For the text-containing cell, return its midpoint in [X, Y] coordinate format. 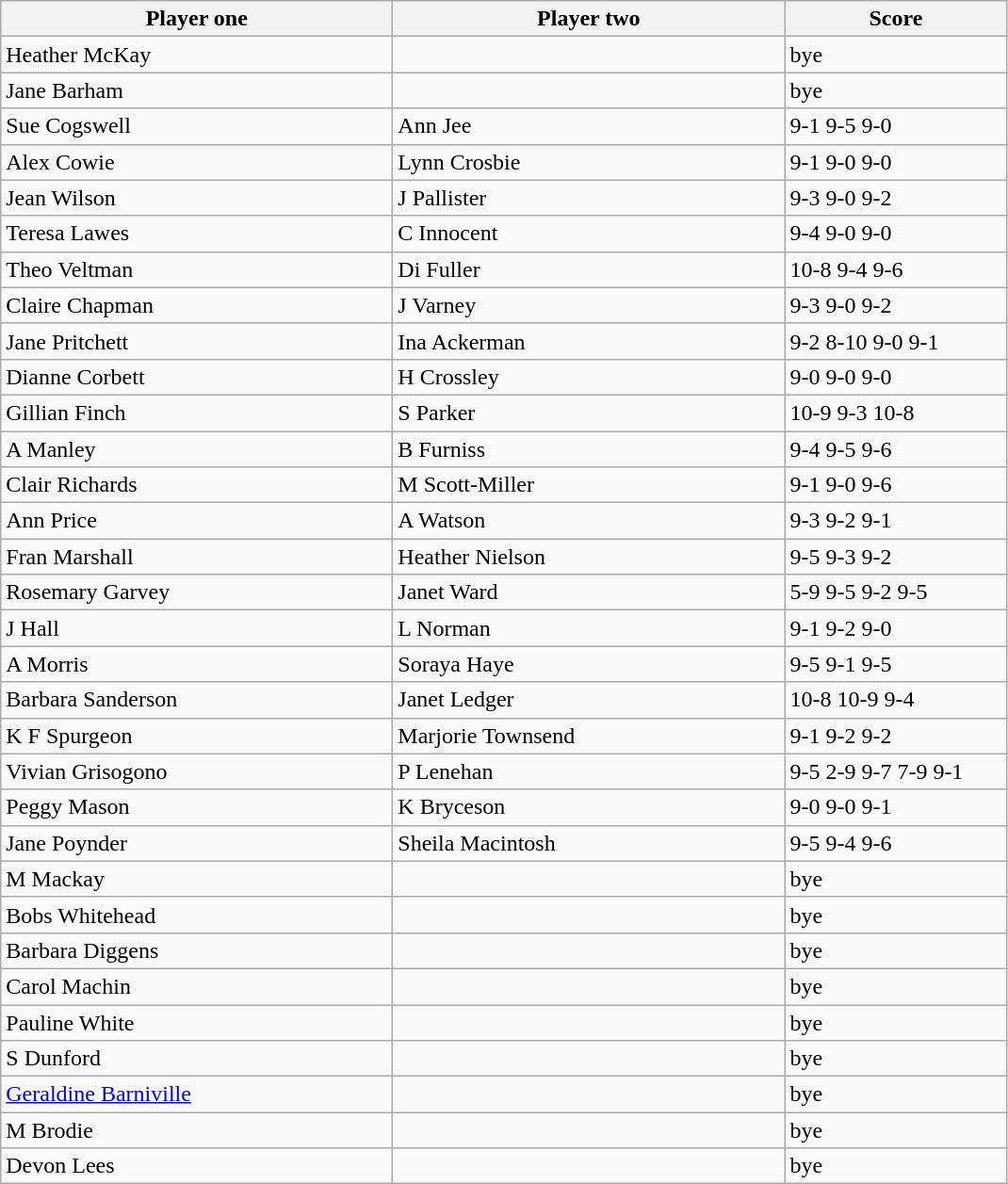
Score [896, 19]
Pauline White [197, 1022]
10-9 9-3 10-8 [896, 413]
Ann Price [197, 521]
Gillian Finch [197, 413]
9-0 9-0 9-1 [896, 807]
Player one [197, 19]
9-1 9-0 9-0 [896, 162]
S Parker [589, 413]
Ann Jee [589, 126]
9-4 9-0 9-0 [896, 234]
Alex Cowie [197, 162]
Heather McKay [197, 55]
Geraldine Barniville [197, 1095]
Rosemary Garvey [197, 592]
C Innocent [589, 234]
Player two [589, 19]
Barbara Diggens [197, 950]
M Brodie [197, 1130]
A Manley [197, 449]
Jane Barham [197, 90]
Barbara Sanderson [197, 700]
P Lenehan [589, 771]
9-1 9-5 9-0 [896, 126]
9-1 9-2 9-0 [896, 628]
Sheila Macintosh [589, 843]
9-0 9-0 9-0 [896, 377]
H Crossley [589, 377]
A Morris [197, 664]
Devon Lees [197, 1166]
9-3 9-2 9-1 [896, 521]
9-5 2-9 9-7 7-9 9-1 [896, 771]
Lynn Crosbie [589, 162]
5-9 9-5 9-2 9-5 [896, 592]
Carol Machin [197, 986]
9-5 9-3 9-2 [896, 557]
Fran Marshall [197, 557]
Claire Chapman [197, 305]
9-1 9-0 9-6 [896, 485]
J Pallister [589, 198]
Soraya Haye [589, 664]
9-5 9-4 9-6 [896, 843]
Sue Cogswell [197, 126]
Marjorie Townsend [589, 736]
9-1 9-2 9-2 [896, 736]
Jean Wilson [197, 198]
A Watson [589, 521]
9-5 9-1 9-5 [896, 664]
J Varney [589, 305]
K Bryceson [589, 807]
J Hall [197, 628]
Janet Ledger [589, 700]
M Scott-Miller [589, 485]
M Mackay [197, 879]
10-8 9-4 9-6 [896, 269]
B Furniss [589, 449]
Ina Ackerman [589, 341]
Theo Veltman [197, 269]
Bobs Whitehead [197, 915]
S Dunford [197, 1059]
Peggy Mason [197, 807]
L Norman [589, 628]
Di Fuller [589, 269]
K F Spurgeon [197, 736]
Dianne Corbett [197, 377]
Teresa Lawes [197, 234]
9-4 9-5 9-6 [896, 449]
10-8 10-9 9-4 [896, 700]
Clair Richards [197, 485]
9-2 8-10 9-0 9-1 [896, 341]
Jane Poynder [197, 843]
Heather Nielson [589, 557]
Janet Ward [589, 592]
Jane Pritchett [197, 341]
Vivian Grisogono [197, 771]
